Return the (x, y) coordinate for the center point of the cell that contains the specified text.  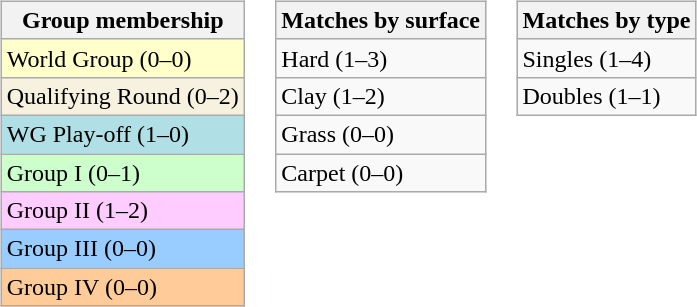
Doubles (1–1) (606, 96)
Singles (1–4) (606, 58)
Matches by surface (381, 20)
Group IV (0–0) (122, 287)
Group II (1–2) (122, 211)
Group I (0–1) (122, 173)
Qualifying Round (0–2) (122, 96)
Carpet (0–0) (381, 173)
Grass (0–0) (381, 134)
Matches by type (606, 20)
Clay (1–2) (381, 96)
Group membership (122, 20)
Group III (0–0) (122, 249)
WG Play-off (1–0) (122, 134)
World Group (0–0) (122, 58)
Hard (1–3) (381, 58)
